Search for the cell housing the specified text and yield its [x, y] center coordinate. 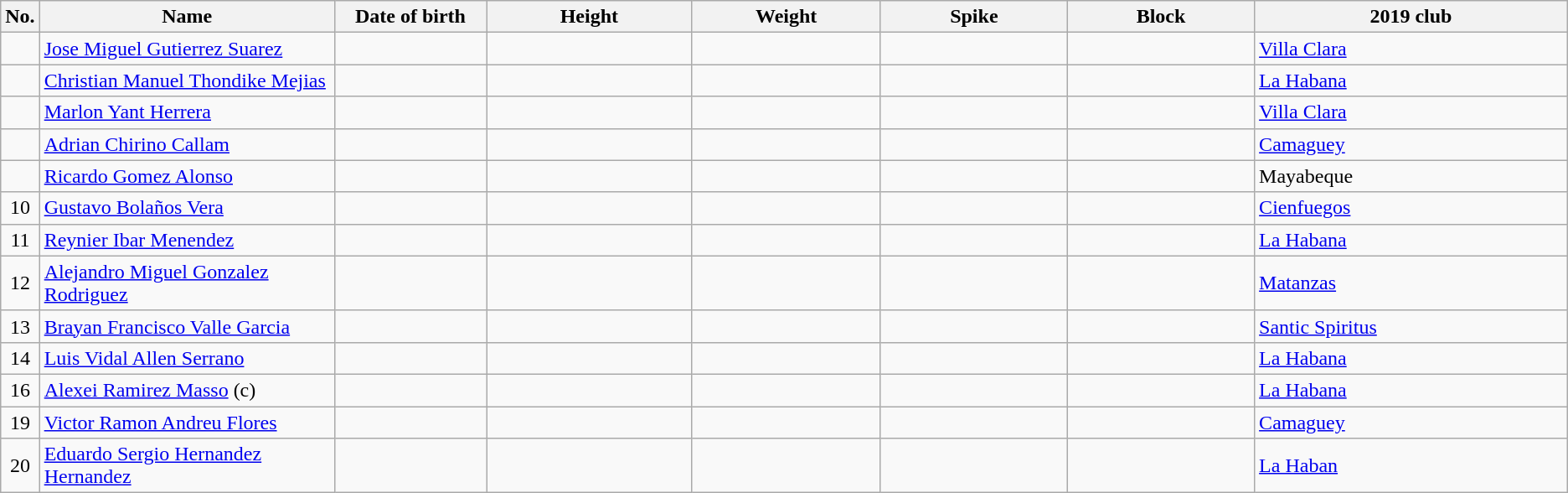
Name [187, 17]
Mayabeque [1411, 176]
Alejandro Miguel Gonzalez Rodriguez [187, 283]
No. [20, 17]
Matanzas [1411, 283]
14 [20, 358]
Date of birth [410, 17]
Santic Spiritus [1411, 326]
Christian Manuel Thondike Mejias [187, 80]
Alexei Ramirez Masso (c) [187, 390]
Eduardo Sergio Hernandez Hernandez [187, 466]
13 [20, 326]
12 [20, 283]
11 [20, 240]
Weight [786, 17]
Luis Vidal Allen Serrano [187, 358]
Height [590, 17]
La Haban [1411, 466]
Cienfuegos [1411, 208]
2019 club [1411, 17]
Brayan Francisco Valle Garcia [187, 326]
Reynier Ibar Menendez [187, 240]
16 [20, 390]
Block [1161, 17]
20 [20, 466]
Spike [973, 17]
Ricardo Gomez Alonso [187, 176]
Adrian Chirino Callam [187, 144]
10 [20, 208]
Jose Miguel Gutierrez Suarez [187, 49]
Victor Ramon Andreu Flores [187, 422]
Gustavo Bolaños Vera [187, 208]
Marlon Yant Herrera [187, 112]
19 [20, 422]
